Find where the given text appears and provide that cell's center as [X, Y] coordinate. 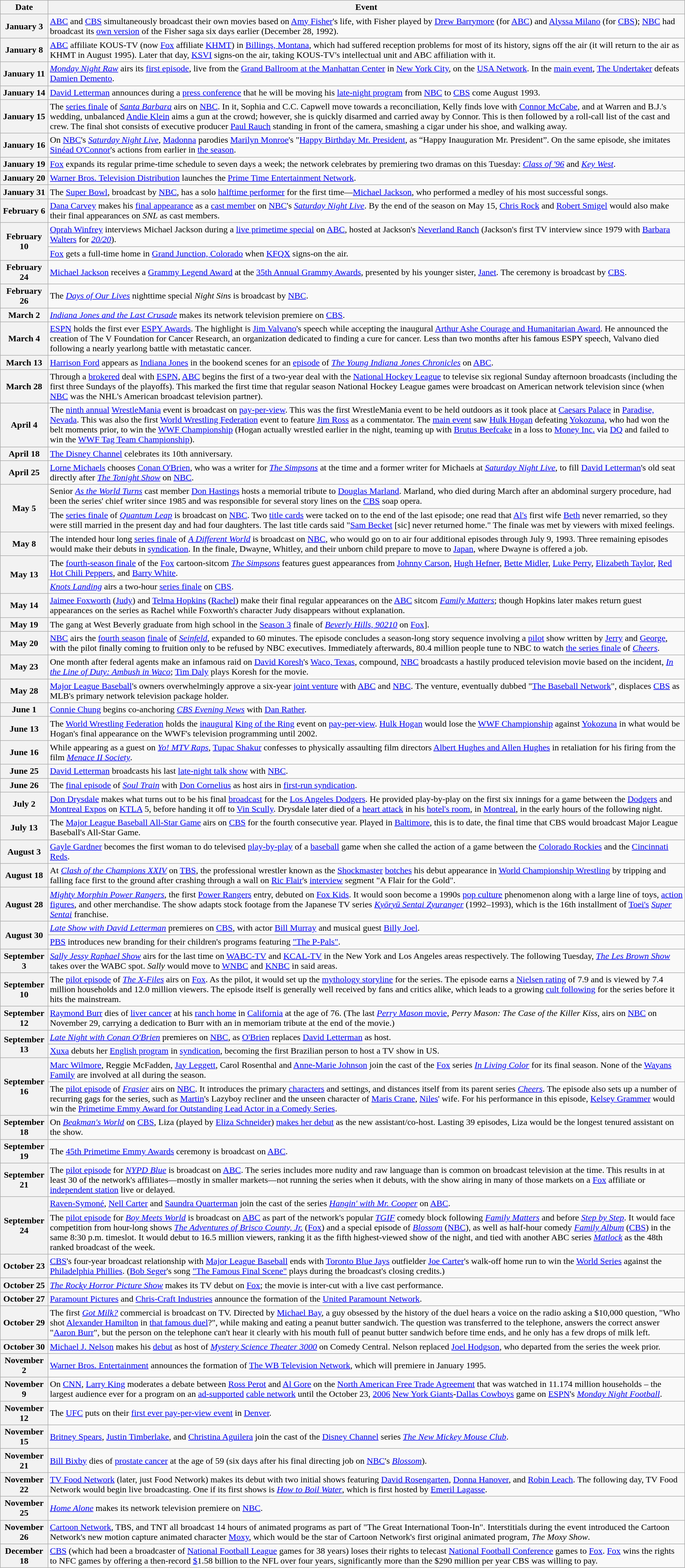
June 16 [24, 752]
December 18 [24, 1556]
June 26 [24, 785]
April 25 [24, 473]
July 13 [24, 828]
February 26 [24, 296]
The Days of Our Lives nighttime special Night Sins is broadcast by NBC. [366, 296]
November 9 [24, 1389]
The 45th Primetime Emmy Awards ceremony is broadcast on ABC. [366, 1151]
May 13 [24, 574]
January 20 [24, 178]
September 16 [24, 1087]
Warner Bros. Television Distribution launches the Prime Time Entertainment Network. [366, 178]
September 12 [24, 1019]
April 4 [24, 425]
May 14 [24, 605]
Late Show with David Letterman premieres on CBS, with actor Bill Murray and musical guest Billy Joel. [366, 928]
Xuxa debuts her English program in syndication, becoming the first Brazilian person to host a TV show in US. [366, 1051]
September 18 [24, 1128]
November 25 [24, 1508]
March 4 [24, 339]
June 1 [24, 710]
September 21 [24, 1180]
January 11 [24, 74]
The gang at West Beverly graduate from high school in the Season 3 finale of Beverly Hills, 90210 on Fox]. [366, 624]
March 2 [24, 315]
July 2 [24, 804]
David Letterman announces during a press conference that he will be moving his late-night program from NBC to CBS come August 1993. [366, 93]
January 14 [24, 93]
January 19 [24, 164]
September 10 [24, 990]
September 13 [24, 1044]
May 19 [24, 624]
Bill Bixby dies of prostate cancer at the age of 59 (six days after his final directing job on NBC's Blossom). [366, 1460]
The Disney Channel celebrates its 10th anniversary. [366, 454]
The Rocky Horror Picture Show makes its TV debut on Fox; the movie is inter-cut with a live cast performance. [366, 1285]
January 31 [24, 192]
September 3 [24, 961]
November 12 [24, 1413]
May 23 [24, 667]
February 24 [24, 272]
May 28 [24, 691]
August 3 [24, 852]
October 23 [24, 1266]
November 15 [24, 1437]
August 28 [24, 904]
May 20 [24, 643]
October 30 [24, 1347]
Date [24, 7]
February 10 [24, 241]
David Letterman broadcasts his last late-night talk show with NBC. [366, 771]
September 24 [24, 1226]
March 13 [24, 363]
November 22 [24, 1485]
PBS introduces new branding for their children's programs featuring "The P-Pals". [366, 942]
The final episode of Soul Train with Don Cornelius as host airs in first-run syndication. [366, 785]
Home Alone makes its network television premiere on NBC. [366, 1508]
Harrison Ford appears as Indiana Jones in the bookend scenes for an episode of The Young Indiana Jones Chronicles on ABC. [366, 363]
January 8 [24, 50]
November 2 [24, 1365]
Fox gets a full-time home in Grand Junction, Colorado when KFQX signs-on the air. [366, 254]
Connie Chung begins co-anchoring CBS Evening News with Dan Rather. [366, 710]
August 30 [24, 935]
Late Night with Conan O'Brien premieres on NBC, as O'Brien replaces David Letterman as host. [366, 1037]
October 27 [24, 1299]
January 3 [24, 26]
Britney Spears, Justin Timberlake, and Christina Aguilera join the cast of the Disney Channel series The New Mickey Mouse Club. [366, 1437]
The UFC puts on their first ever pay-per-view event in Denver. [366, 1413]
Warner Bros. Entertainment announces the formation of The WB Television Network, which will premiere in January 1995. [366, 1365]
May 8 [24, 544]
October 29 [24, 1323]
November 21 [24, 1460]
May 5 [24, 508]
Raven-Symoné, Nell Carter and Saundra Quarterman join the cast of the series Hangin' with Mr. Cooper on ABC. [366, 1204]
Event [366, 7]
Paramount Pictures and Chris-Craft Industries announce the formation of the United Paramount Network. [366, 1299]
September 19 [24, 1151]
Indiana Jones and the Last Crusade makes its network television premiere on CBS. [366, 315]
Knots Landing airs a two-hour series finale on CBS. [366, 586]
October 25 [24, 1285]
March 28 [24, 386]
February 6 [24, 211]
April 18 [24, 454]
June 13 [24, 729]
August 18 [24, 875]
November 26 [24, 1532]
January 15 [24, 116]
January 16 [24, 145]
June 25 [24, 771]
